Search for the cell housing the specified text and yield its (X, Y) center coordinate. 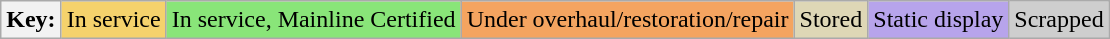
In service, Mainline Certified (314, 20)
Key: (31, 20)
Under overhaul/restoration/repair (628, 20)
Scrapped (1059, 20)
In service (114, 20)
Static display (938, 20)
Stored (831, 20)
